Scan for the cell matching the given text and deliver its [X, Y] coordinate at center. 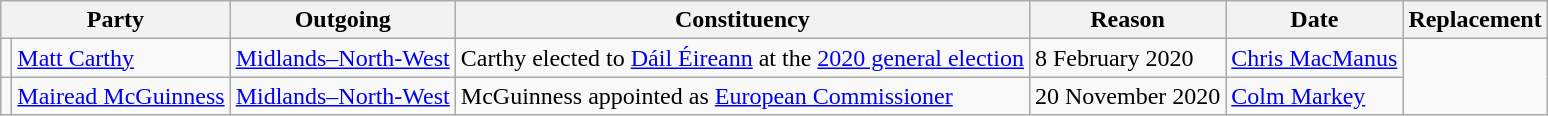
Mairead McGuinness [121, 96]
McGuinness appointed as European Commissioner [742, 96]
Chris MacManus [1314, 58]
8 February 2020 [1127, 58]
Colm Markey [1314, 96]
Replacement [1475, 20]
Constituency [742, 20]
Carthy elected to Dáil Éireann at the 2020 general election [742, 58]
Reason [1127, 20]
Outgoing [342, 20]
Matt Carthy [121, 58]
20 November 2020 [1127, 96]
Party [116, 20]
Date [1314, 20]
